Search for the cell housing the specified text and yield its [X, Y] center coordinate. 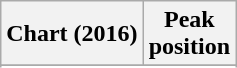
Chart (2016) [72, 34]
Peak position [189, 34]
